Search for the cell housing the specified text and yield its (X, Y) center coordinate. 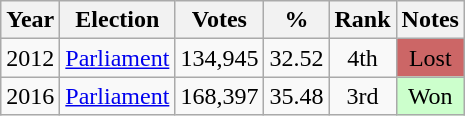
2016 (30, 96)
Rank (362, 20)
168,397 (220, 96)
35.48 (296, 96)
Lost (430, 58)
Notes (430, 20)
134,945 (220, 58)
32.52 (296, 58)
% (296, 20)
Votes (220, 20)
4th (362, 58)
2012 (30, 58)
3rd (362, 96)
Year (30, 20)
Election (118, 20)
Won (430, 96)
